Locate the cell with the specified text and output its [X, Y] center coordinate. 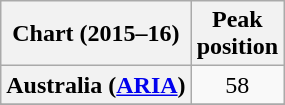
Australia (ARIA) [96, 85]
Chart (2015–16) [96, 34]
Peakposition [237, 34]
58 [237, 85]
